From the cell containing the given text, extract its center point as [X, Y] coordinate. 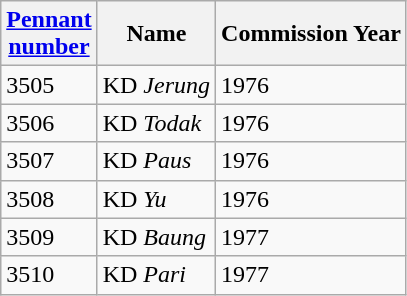
KD Baung [156, 237]
Pennantnumber [49, 34]
KD Pari [156, 275]
3507 [49, 161]
KD Todak [156, 123]
Commission Year [312, 34]
3509 [49, 237]
KD Jerung [156, 85]
3508 [49, 199]
KD Paus [156, 161]
3505 [49, 85]
Name [156, 34]
3510 [49, 275]
KD Yu [156, 199]
3506 [49, 123]
